Extract the (x, y) coordinate from the center of the cell holding the provided text.  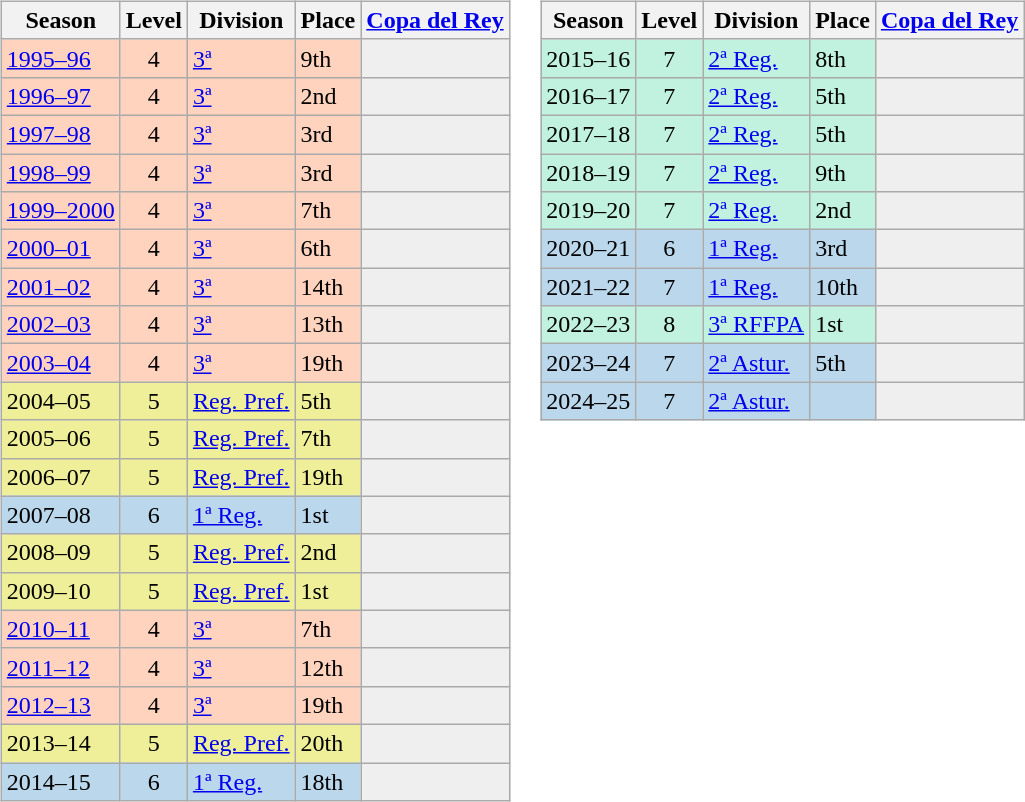
20th (328, 743)
2012–13 (60, 705)
8 (670, 325)
3ª RFFPA (756, 325)
2013–14 (60, 743)
13th (328, 325)
2010–11 (60, 629)
2008–09 (60, 553)
2020–21 (588, 249)
2001–02 (60, 287)
2006–07 (60, 477)
2007–08 (60, 515)
2011–12 (60, 667)
2014–15 (60, 781)
2021–22 (588, 287)
1997–98 (60, 134)
2000–01 (60, 249)
1996–97 (60, 96)
10th (843, 287)
6th (328, 249)
12th (328, 667)
2004–05 (60, 401)
2023–24 (588, 363)
18th (328, 781)
2016–17 (588, 96)
1999–2000 (60, 211)
2009–10 (60, 591)
2022–23 (588, 325)
2015–16 (588, 58)
2019–20 (588, 211)
8th (843, 58)
2003–04 (60, 363)
2005–06 (60, 439)
2002–03 (60, 325)
2017–18 (588, 134)
1995–96 (60, 58)
2018–19 (588, 173)
2024–25 (588, 401)
1998–99 (60, 173)
14th (328, 287)
